Extract the [X, Y] coordinate from the center of the cell holding the provided text.  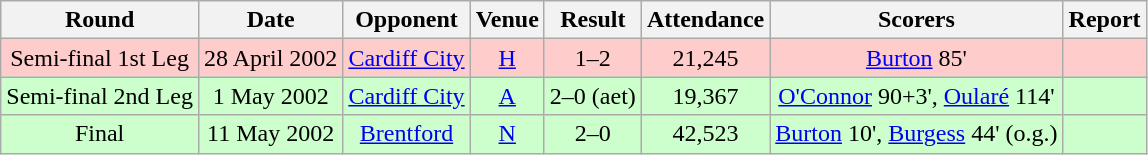
Burton 85' [916, 58]
Opponent [406, 20]
21,245 [705, 58]
Semi-final 1st Leg [100, 58]
Result [592, 20]
Burton 10', Burgess 44' (o.g.) [916, 134]
Date [270, 20]
Final [100, 134]
N [507, 134]
1 May 2002 [270, 96]
Venue [507, 20]
Brentford [406, 134]
19,367 [705, 96]
42,523 [705, 134]
O'Connor 90+3', Oularé 114' [916, 96]
Scorers [916, 20]
Report [1104, 20]
28 April 2002 [270, 58]
A [507, 96]
2–0 (aet) [592, 96]
11 May 2002 [270, 134]
Attendance [705, 20]
1–2 [592, 58]
Round [100, 20]
Semi-final 2nd Leg [100, 96]
2–0 [592, 134]
H [507, 58]
